Find where the given text appears and provide that cell's center as (X, Y) coordinate. 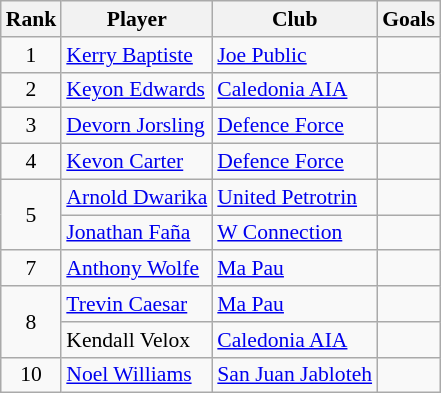
Kevon Carter (136, 162)
Player (136, 19)
W Connection (294, 233)
3 (32, 126)
Noel Williams (136, 375)
Arnold Dwarika (136, 197)
1 (32, 55)
Kerry Baptiste (136, 55)
Joe Public (294, 55)
Kendall Velox (136, 340)
Devorn Jorsling (136, 126)
4 (32, 162)
7 (32, 269)
Anthony Wolfe (136, 269)
5 (32, 214)
United Petrotrin (294, 197)
San Juan Jabloteh (294, 375)
Jonathan Faña (136, 233)
2 (32, 90)
Keyon Edwards (136, 90)
8 (32, 322)
10 (32, 375)
Goals (408, 19)
Club (294, 19)
Trevin Caesar (136, 304)
Rank (32, 19)
